Output the [X, Y] coordinate of the center of the cell containing the given text.  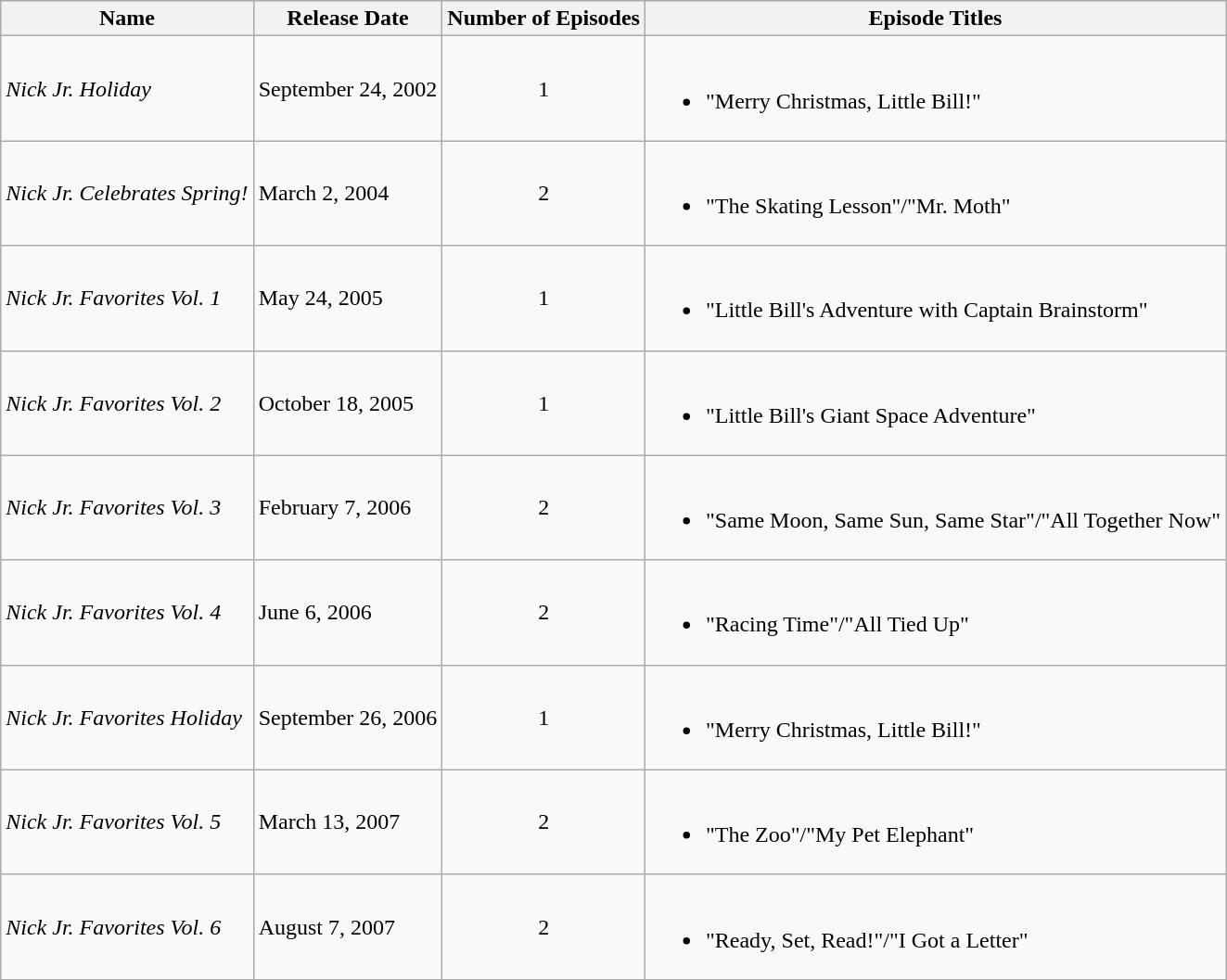
Name [127, 19]
"Ready, Set, Read!"/"I Got a Letter" [935, 927]
Number of Episodes [543, 19]
"The Zoo"/"My Pet Elephant" [935, 821]
Episode Titles [935, 19]
"Racing Time"/"All Tied Up" [935, 612]
Nick Jr. Favorites Vol. 2 [127, 402]
May 24, 2005 [348, 299]
October 18, 2005 [348, 402]
Nick Jr. Favorites Vol. 4 [127, 612]
Nick Jr. Favorites Vol. 6 [127, 927]
September 26, 2006 [348, 718]
February 7, 2006 [348, 508]
June 6, 2006 [348, 612]
Nick Jr. Favorites Vol. 1 [127, 299]
Nick Jr. Favorites Vol. 3 [127, 508]
September 24, 2002 [348, 89]
"Same Moon, Same Sun, Same Star"/"All Together Now" [935, 508]
"Little Bill's Giant Space Adventure" [935, 402]
"Little Bill's Adventure with Captain Brainstorm" [935, 299]
March 13, 2007 [348, 821]
"The Skating Lesson"/"Mr. Moth" [935, 193]
Nick Jr. Celebrates Spring! [127, 193]
Nick Jr. Favorites Holiday [127, 718]
Nick Jr. Favorites Vol. 5 [127, 821]
August 7, 2007 [348, 927]
Release Date [348, 19]
Nick Jr. Holiday [127, 89]
March 2, 2004 [348, 193]
